Return (x, y) of the center of cell containing provided text 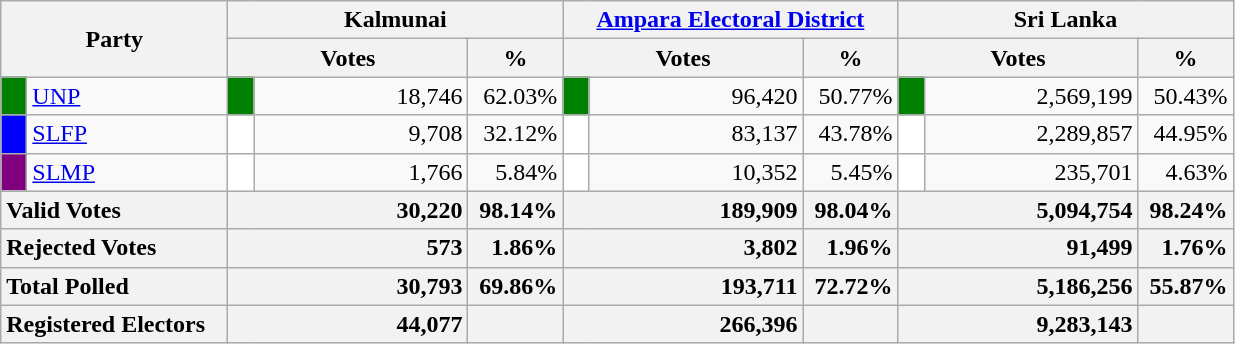
62.03% (516, 96)
SLFP (128, 134)
55.87% (1186, 286)
573 (348, 248)
Valid Votes (114, 210)
Party (114, 39)
235,701 (1031, 172)
5.84% (516, 172)
Registered Electors (114, 324)
SLMP (128, 172)
30,220 (348, 210)
96,420 (696, 96)
266,396 (683, 324)
Sri Lanka (1066, 20)
3,802 (683, 248)
1,766 (361, 172)
1.76% (1186, 248)
Total Polled (114, 286)
1.86% (516, 248)
98.04% (850, 210)
44,077 (348, 324)
9,708 (361, 134)
4.63% (1186, 172)
1.96% (850, 248)
2,289,857 (1031, 134)
Rejected Votes (114, 248)
10,352 (696, 172)
5,186,256 (1018, 286)
69.86% (516, 286)
189,909 (683, 210)
193,711 (683, 286)
Kalmunai (396, 20)
9,283,143 (1018, 324)
Ampara Electoral District (730, 20)
44.95% (1186, 134)
5,094,754 (1018, 210)
98.14% (516, 210)
UNP (128, 96)
2,569,199 (1031, 96)
18,746 (361, 96)
91,499 (1018, 248)
50.43% (1186, 96)
83,137 (696, 134)
72.72% (850, 286)
32.12% (516, 134)
5.45% (850, 172)
98.24% (1186, 210)
43.78% (850, 134)
30,793 (348, 286)
50.77% (850, 96)
